Return [X, Y] of the center of cell containing provided text 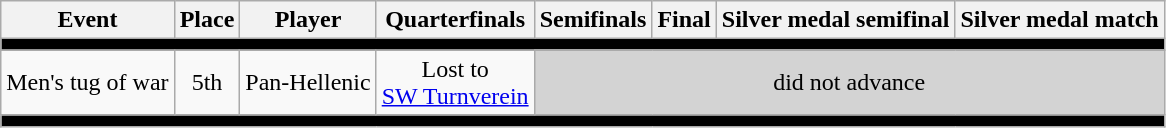
Player [308, 20]
did not advance [849, 82]
Place [207, 20]
Event [88, 20]
Quarterfinals [455, 20]
Semifinals [593, 20]
Final [684, 20]
Pan-Hellenic [308, 82]
Silver medal match [1060, 20]
Men's tug of war [88, 82]
Silver medal semifinal [836, 20]
Lost to SW Turnverein [455, 82]
5th [207, 82]
